Provide the (x, y) coordinate of the cell's center where the given text is located.  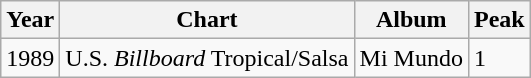
U.S. Billboard Tropical/Salsa (207, 58)
Mi Mundo (411, 58)
Chart (207, 20)
Year (30, 20)
1 (499, 58)
Album (411, 20)
Peak (499, 20)
1989 (30, 58)
